Return the (x, y) coordinate for the center point of the cell that contains the specified text.  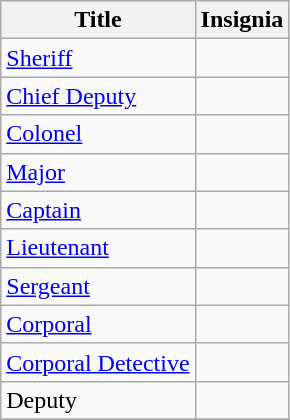
Deputy (98, 400)
Corporal (98, 324)
Title (98, 20)
Lieutenant (98, 248)
Sheriff (98, 58)
Insignia (242, 20)
Captain (98, 210)
Corporal Detective (98, 362)
Major (98, 172)
Sergeant (98, 286)
Colonel (98, 134)
Chief Deputy (98, 96)
